Detect which cell encompasses the target text, then output its [X, Y] center coordinate. 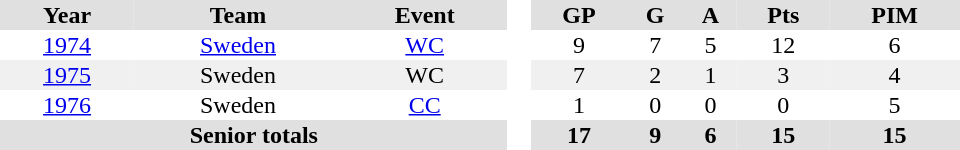
Pts [783, 15]
A [711, 15]
Team [238, 15]
1976 [67, 105]
GP [579, 15]
PIM [894, 15]
17 [579, 135]
G [656, 15]
4 [894, 75]
1974 [67, 45]
CC [425, 105]
3 [783, 75]
Year [67, 15]
Senior totals [254, 135]
2 [656, 75]
Event [425, 15]
1975 [67, 75]
12 [783, 45]
